Output the (X, Y) coordinate of the center of the cell containing the given text.  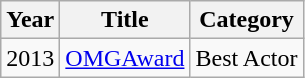
OMGAward (125, 58)
Category (246, 20)
2013 (30, 58)
Best Actor (246, 58)
Title (125, 20)
Year (30, 20)
